Return [X, Y] of the center of cell containing provided text 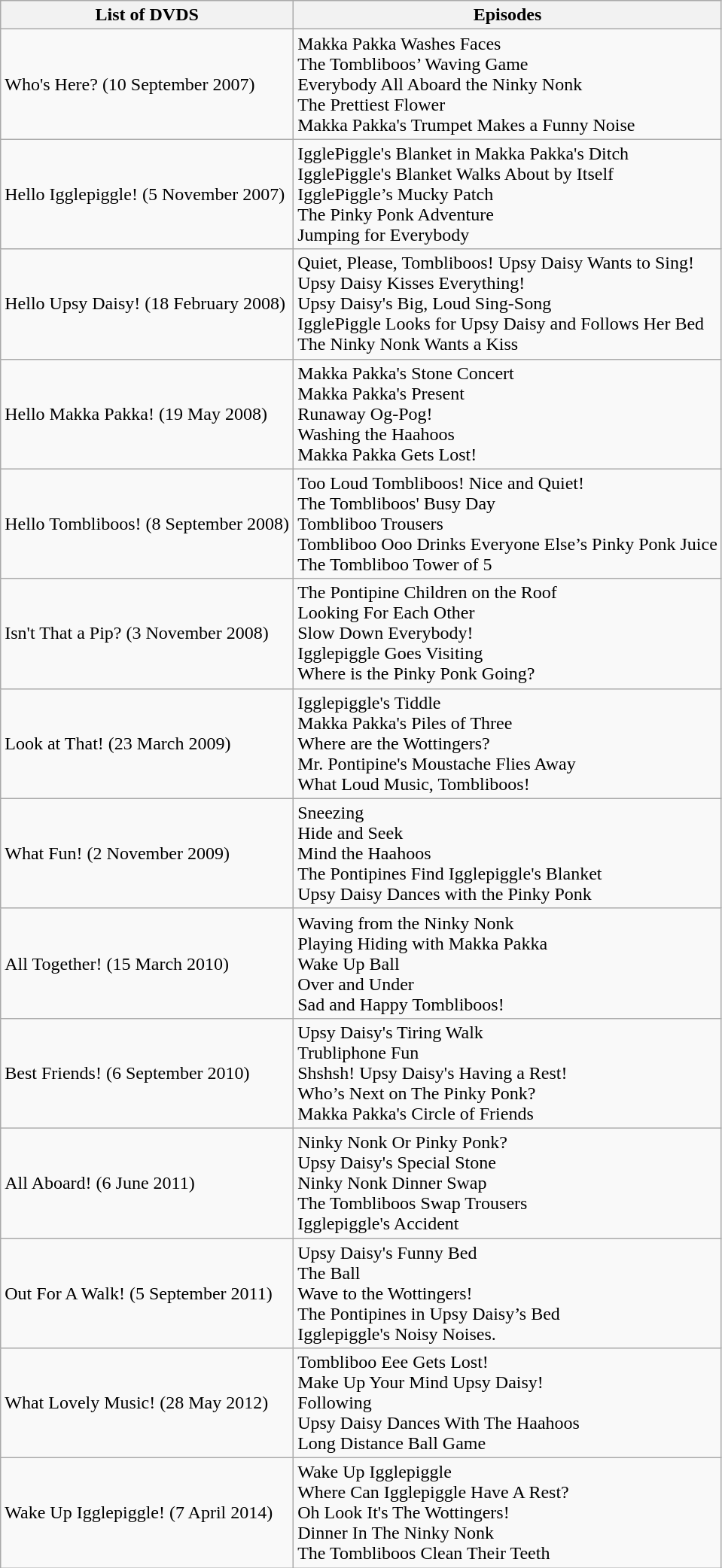
Makka Pakka Washes FacesThe Tombliboos’ Waving GameEverybody All Aboard the Ninky NonkThe Prettiest FlowerMakka Pakka's Trumpet Makes a Funny Noise [507, 84]
Ninky Nonk Or Pinky Ponk?Upsy Daisy's Special StoneNinky Nonk Dinner SwapThe Tombliboos Swap TrousersIgglepiggle's Accident [507, 1183]
Wake Up Igglepiggle! (7 April 2014) [148, 1513]
Waving from the Ninky NonkPlaying Hiding with Makka PakkaWake Up BallOver and UnderSad and Happy Tombliboos! [507, 963]
Hello Tombliboos! (8 September 2008) [148, 524]
Upsy Daisy's Tiring WalkTrubliphone FunShshsh! Upsy Daisy's Having a Rest!Who’s Next on The Pinky Ponk?Makka Pakka's Circle of Friends [507, 1073]
All Together! (15 March 2010) [148, 963]
Isn't That a Pip? (3 November 2008) [148, 634]
Out For A Walk! (5 September 2011) [148, 1293]
Who's Here? (10 September 2007) [148, 84]
Hello Igglepiggle! (5 November 2007) [148, 194]
Igglepiggle's TiddleMakka Pakka's Piles of ThreeWhere are the Wottingers?Mr. Pontipine's Moustache Flies AwayWhat Loud Music, Tombliboos! [507, 743]
SneezingHide and SeekMind the HaahoosThe Pontipines Find Igglepiggle's BlanketUpsy Daisy Dances with the Pinky Ponk [507, 853]
Look at That! (23 March 2009) [148, 743]
Wake Up IgglepiggleWhere Can Igglepiggle Have A Rest?Oh Look It's The Wottingers!Dinner In The Ninky NonkThe Tombliboos Clean Their Teeth [507, 1513]
List of DVDS [148, 15]
Makka Pakka's Stone ConcertMakka Pakka's PresentRunaway Og-Pog!Washing the HaahoosMakka Pakka Gets Lost! [507, 414]
Hello Makka Pakka! (19 May 2008) [148, 414]
Episodes [507, 15]
Tombliboo Eee Gets Lost!Make Up Your Mind Upsy Daisy!FollowingUpsy Daisy Dances With The HaahoosLong Distance Ball Game [507, 1403]
All Aboard! (6 June 2011) [148, 1183]
Upsy Daisy's Funny BedThe Ball Wave to the Wottingers!The Pontipines in Upsy Daisy’s BedIgglepiggle's Noisy Noises. [507, 1293]
What Fun! (2 November 2009) [148, 853]
The Pontipine Children on the RoofLooking For Each OtherSlow Down Everybody!Igglepiggle Goes VisitingWhere is the Pinky Ponk Going? [507, 634]
Hello Upsy Daisy! (18 February 2008) [148, 304]
What Lovely Music! (28 May 2012) [148, 1403]
Best Friends! (6 September 2010) [148, 1073]
